Return the [X, Y] coordinate for the center point of the cell that contains the specified text.  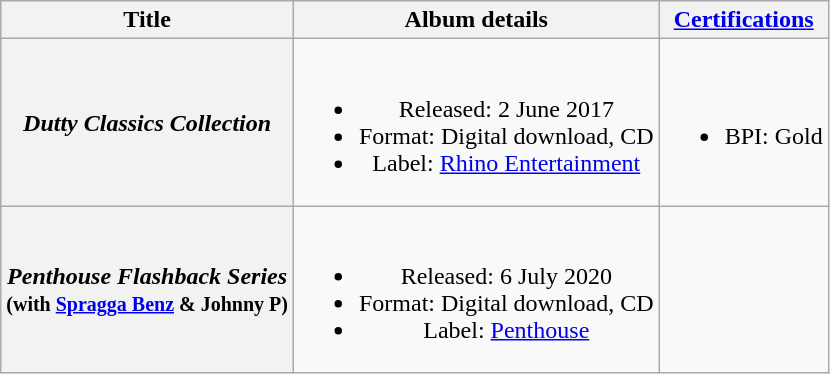
Released: 6 July 2020Format: Digital download, CDLabel: Penthouse [476, 290]
BPI: Gold [744, 122]
Title [148, 20]
Dutty Classics Collection [148, 122]
Penthouse Flashback Series(with Spragga Benz & Johnny P) [148, 290]
Album details [476, 20]
Certifications [744, 20]
Released: 2 June 2017Format: Digital download, CDLabel: Rhino Entertainment [476, 122]
